Determine the (X, Y) coordinate at the center of the cell enclosing the given text.  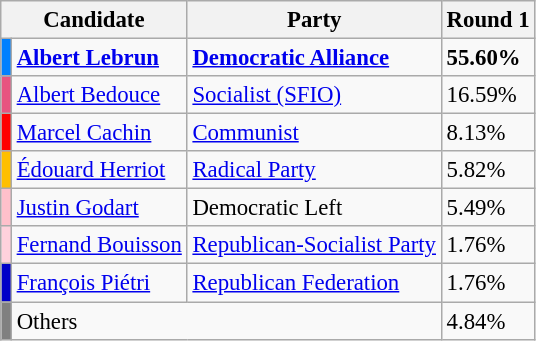
Communist (314, 133)
5.49% (488, 208)
Édouard Herriot (99, 170)
Fernand Bouisson (99, 245)
Round 1 (488, 20)
Marcel Cachin (99, 133)
4.84% (488, 321)
François Piétri (99, 283)
55.60% (488, 58)
Justin Godart (99, 208)
8.13% (488, 133)
Candidate (94, 20)
Democratic Left (314, 208)
Republican-Socialist Party (314, 245)
16.59% (488, 95)
Socialist (SFIO) (314, 95)
Albert Bedouce (99, 95)
5.82% (488, 170)
Others (226, 321)
Albert Lebrun (99, 58)
Radical Party (314, 170)
Democratic Alliance (314, 58)
Republican Federation (314, 283)
Party (314, 20)
